Identify which cell holds the provided text, then report its [x, y] central coordinate. 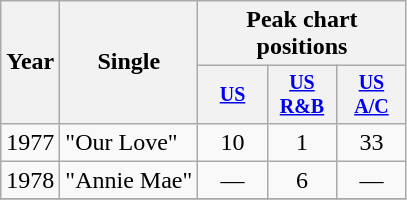
US [232, 94]
Year [30, 62]
Single [129, 62]
1978 [30, 180]
"Annie Mae" [129, 180]
USA/C [372, 94]
"Our Love" [129, 142]
33 [372, 142]
Peak chart positions [302, 34]
1 [302, 142]
1977 [30, 142]
USR&B [302, 94]
6 [302, 180]
10 [232, 142]
